Extract the [X, Y] coordinate from the center of the cell holding the provided text.  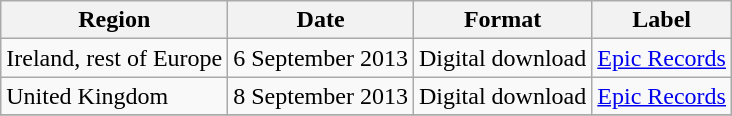
Format [502, 20]
Label [662, 20]
United Kingdom [114, 96]
6 September 2013 [321, 58]
Date [321, 20]
8 September 2013 [321, 96]
Region [114, 20]
Ireland, rest of Europe [114, 58]
